From the cell containing the given text, extract its center point as (x, y) coordinate. 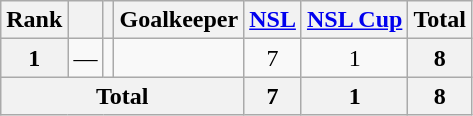
Goalkeeper (179, 20)
— (86, 58)
NSL Cup (354, 20)
NSL (273, 20)
Rank (34, 20)
